Scan for the cell matching the given text and deliver its (x, y) coordinate at center. 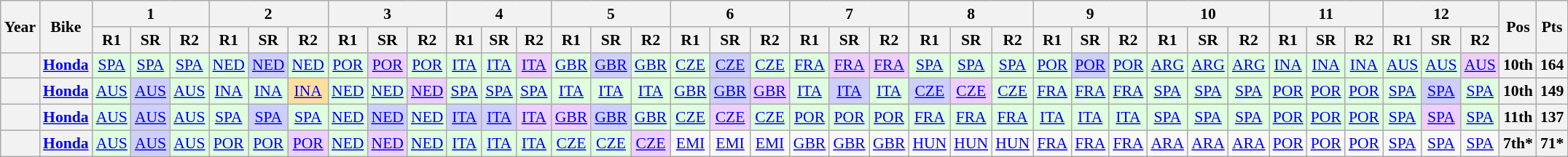
Pos (1518, 26)
3 (388, 14)
137 (1552, 118)
71* (1552, 143)
11 (1326, 14)
11th (1518, 118)
149 (1552, 92)
8 (971, 14)
2 (268, 14)
4 (498, 14)
Year (20, 26)
1 (151, 14)
7 (850, 14)
Pts (1552, 26)
12 (1441, 14)
5 (611, 14)
164 (1552, 65)
9 (1090, 14)
Bike (66, 26)
7th* (1518, 143)
10 (1208, 14)
6 (730, 14)
